Provide the (x, y) coordinate of the cell's center where the given text is located.  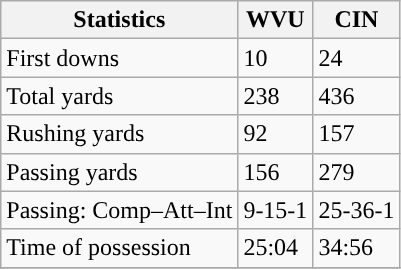
Total yards (120, 96)
Statistics (120, 20)
279 (356, 172)
436 (356, 96)
25:04 (276, 248)
Rushing yards (120, 134)
9-15-1 (276, 210)
157 (356, 134)
10 (276, 58)
156 (276, 172)
First downs (120, 58)
238 (276, 96)
Passing: Comp–Att–Int (120, 210)
Time of possession (120, 248)
Passing yards (120, 172)
92 (276, 134)
CIN (356, 20)
24 (356, 58)
25-36-1 (356, 210)
34:56 (356, 248)
WVU (276, 20)
